Pinpoint the cell where the given text exists, returning its (X, Y) midpoint coordinate. 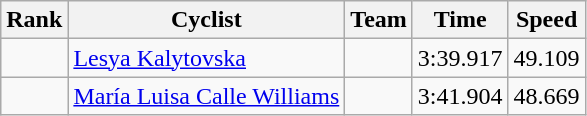
3:39.917 (460, 58)
Speed (546, 20)
Lesya Kalytovska (206, 58)
María Luisa Calle Williams (206, 96)
49.109 (546, 58)
3:41.904 (460, 96)
Time (460, 20)
48.669 (546, 96)
Team (379, 20)
Rank (34, 20)
Cyclist (206, 20)
